Locate the cell with the specified text and output its [X, Y] center coordinate. 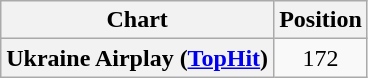
Position [321, 20]
Chart [138, 20]
172 [321, 58]
Ukraine Airplay (TopHit) [138, 58]
